From the cell containing the given text, extract its center point as (x, y) coordinate. 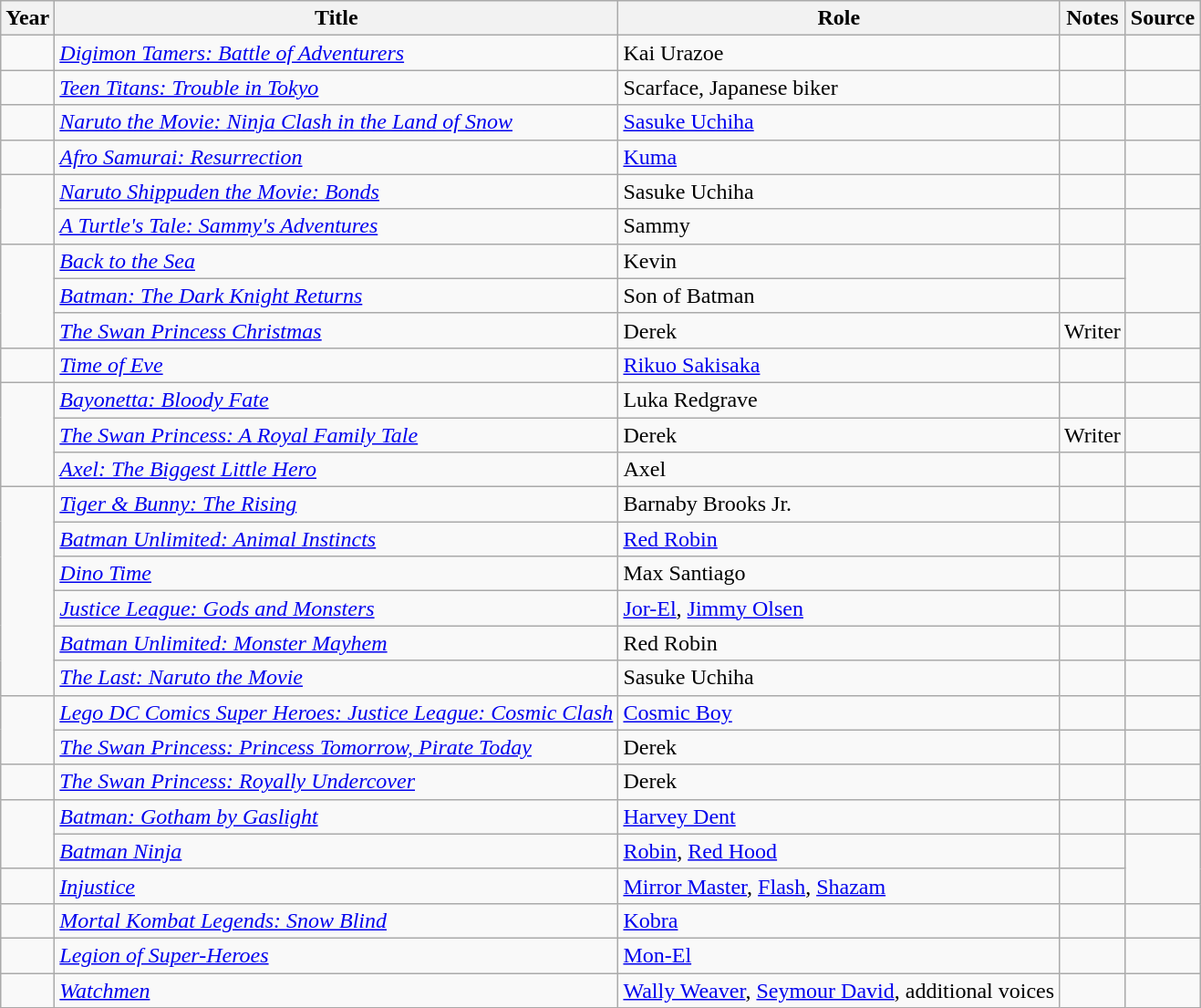
Cosmic Boy (839, 712)
Legion of Super-Heroes (336, 955)
Title (336, 18)
Injustice (336, 886)
Source (1162, 18)
Mirror Master, Flash, Shazam (839, 886)
Luka Redgrave (839, 400)
Son of Batman (839, 296)
Dino Time (336, 574)
Mortal Kombat Legends: Snow Blind (336, 920)
The Last: Naruto the Movie (336, 678)
Kuma (839, 157)
Justice League: Gods and Monsters (336, 608)
Digimon Tamers: Battle of Adventurers (336, 53)
Watchmen (336, 990)
The Swan Princess Christmas (336, 330)
Notes (1092, 18)
Sammy (839, 226)
Scarface, Japanese biker (839, 88)
Teen Titans: Trouble in Tokyo (336, 88)
Role (839, 18)
A Turtle's Tale: Sammy's Adventures (336, 226)
Kai Urazoe (839, 53)
The Swan Princess: A Royal Family Tale (336, 435)
Naruto the Movie: Ninja Clash in the Land of Snow (336, 122)
Harvey Dent (839, 816)
Jor-El, Jimmy Olsen (839, 608)
Naruto Shippuden the Movie: Bonds (336, 192)
Batman Unlimited: Animal Instincts (336, 539)
Tiger & Bunny: The Rising (336, 504)
Axel: The Biggest Little Hero (336, 470)
Lego DC Comics Super Heroes: Justice League: Cosmic Clash (336, 712)
Axel (839, 470)
Kobra (839, 920)
Batman Ninja (336, 851)
The Swan Princess: Royally Undercover (336, 782)
Back to the Sea (336, 261)
The Swan Princess: Princess Tomorrow, Pirate Today (336, 747)
Kevin (839, 261)
Batman: Gotham by Gaslight (336, 816)
Batman Unlimited: Monster Mayhem (336, 643)
Robin, Red Hood (839, 851)
Rikuo Sakisaka (839, 365)
Max Santiago (839, 574)
Bayonetta: Bloody Fate (336, 400)
Afro Samurai: Resurrection (336, 157)
Barnaby Brooks Jr. (839, 504)
Wally Weaver, Seymour David, additional voices (839, 990)
Mon-El (839, 955)
Year (27, 18)
Time of Eve (336, 365)
Batman: The Dark Knight Returns (336, 296)
